Identify which cell holds the provided text, then report its (x, y) central coordinate. 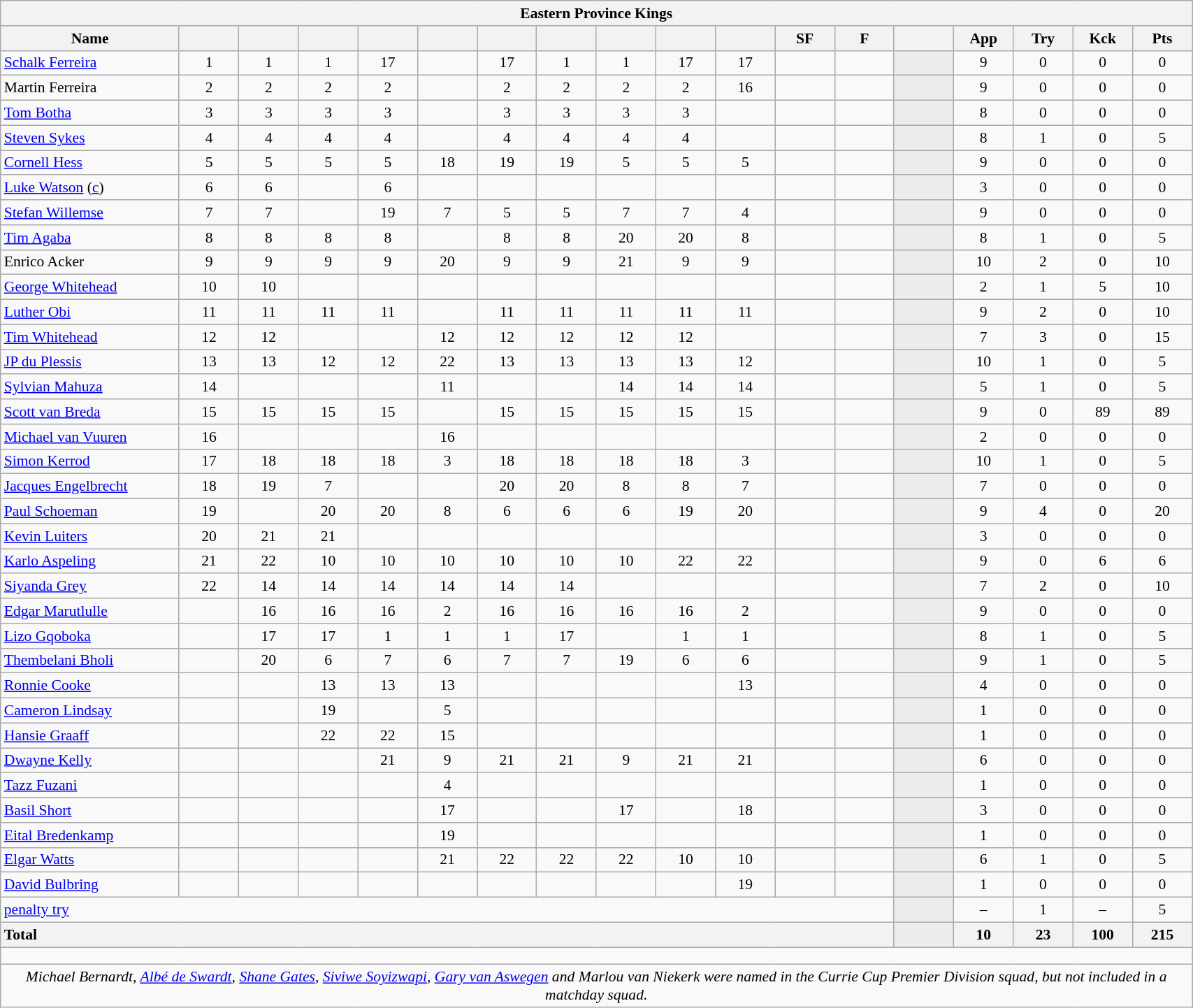
Stefan Willemse (90, 213)
Eital Bredenkamp (90, 835)
Basil Short (90, 810)
F (864, 38)
David Bulbring (90, 885)
Tazz Fuzani (90, 786)
App (984, 38)
Luke Watson (c) (90, 188)
Total (447, 935)
Try (1043, 38)
23 (1043, 935)
Dwayne Kelly (90, 761)
Eastern Province Kings (597, 13)
Edgar Marutlulle (90, 611)
Tim Whitehead (90, 337)
George Whitehead (90, 287)
Luther Obi (90, 312)
Simon Kerrod (90, 461)
100 (1103, 935)
Paul Schoeman (90, 512)
Michael van Vuuren (90, 437)
Cameron Lindsay (90, 711)
Scott van Breda (90, 412)
Enrico Acker (90, 262)
penalty try (447, 910)
Hansie Graaff (90, 735)
Sylvian Mahuza (90, 387)
Cornell Hess (90, 163)
Martin Ferreira (90, 88)
JP du Plessis (90, 362)
SF (805, 38)
Jacques Engelbrecht (90, 487)
Lizo Gqoboka (90, 636)
Name (90, 38)
Pts (1162, 38)
Kevin Luiters (90, 536)
Schalk Ferreira (90, 63)
Thembelani Bholi (90, 661)
Elgar Watts (90, 860)
Ronnie Cooke (90, 686)
Steven Sykes (90, 138)
215 (1162, 935)
Karlo Aspeling (90, 561)
Kck (1103, 38)
Tim Agaba (90, 238)
Siyanda Grey (90, 586)
Tom Botha (90, 113)
